Return [X, Y] of the center of cell containing provided text 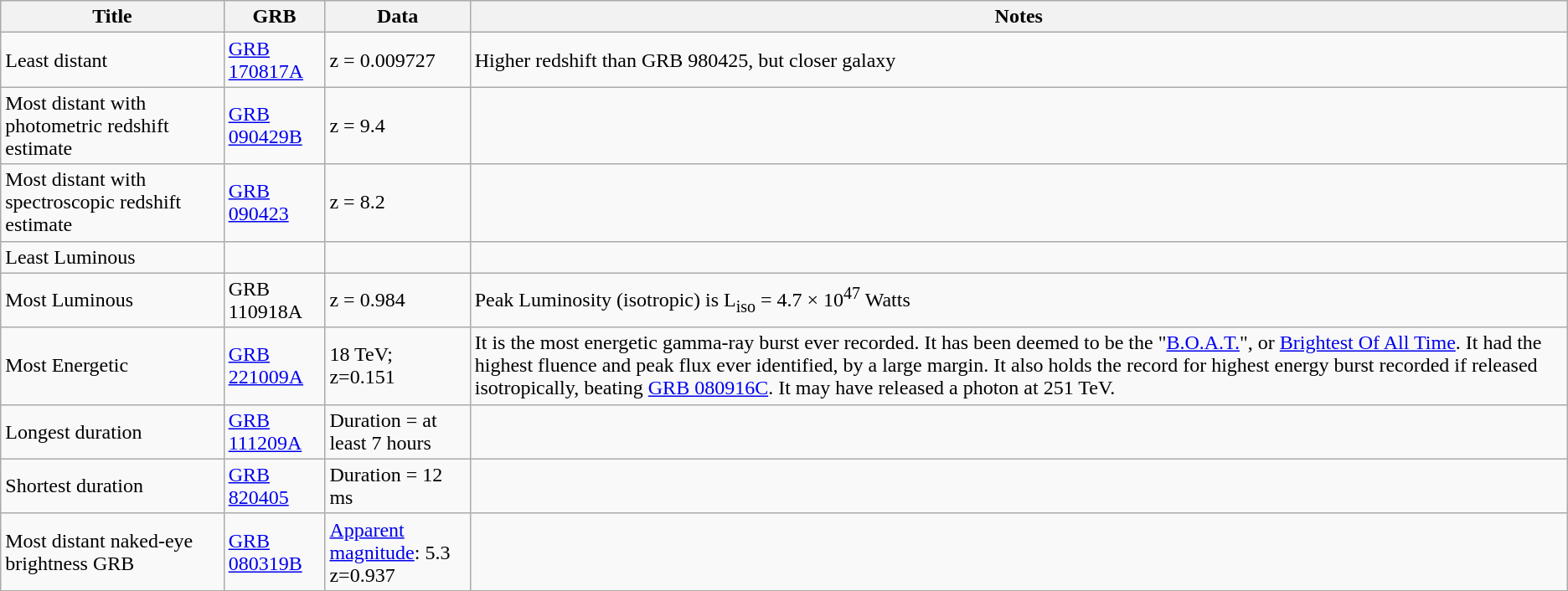
Data [397, 17]
Most Luminous [112, 300]
Duration = 12 ms [397, 486]
z = 0.984 [397, 300]
GRB 170817A [275, 60]
Least distant [112, 60]
GRB 110918A [275, 300]
Title [112, 17]
Shortest duration [112, 486]
z = 9.4 [397, 126]
GRB 111209A [275, 432]
Peak Luminosity (isotropic) is Liso = 4.7 × 1047 Watts [1019, 300]
Most distant with photometric redshift estimate [112, 126]
GRB 080319B [275, 552]
GRB 820405 [275, 486]
GRB 090423 [275, 203]
GRB 221009A [275, 366]
z = 8.2 [397, 203]
Least Luminous [112, 257]
Longest duration [112, 432]
18 TeV;z=0.151 [397, 366]
Notes [1019, 17]
z = 0.009727 [397, 60]
Duration = at least 7 hours [397, 432]
Most distant naked-eye brightness GRB [112, 552]
GRB 090429B [275, 126]
GRB [275, 17]
Most Energetic [112, 366]
Apparent magnitude: 5.3 z=0.937 [397, 552]
Most distant with spectroscopic redshift estimate [112, 203]
Higher redshift than GRB 980425, but closer galaxy [1019, 60]
